For the text-containing cell, return its midpoint in [x, y] coordinate format. 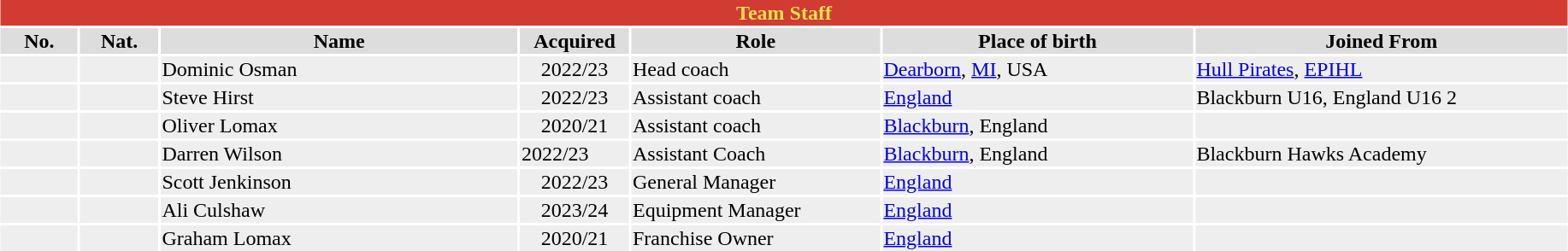
Ali Culshaw [339, 210]
Blackburn Hawks Academy [1382, 154]
Steve Hirst [339, 97]
Dearborn, MI, USA [1038, 69]
Acquired [575, 41]
Name [339, 41]
Darren Wilson [339, 154]
2023/24 [575, 210]
Head coach [755, 69]
Nat. [120, 41]
Graham Lomax [339, 238]
Scott Jenkinson [339, 182]
Assistant Coach [755, 154]
Place of birth [1038, 41]
Blackburn U16, England U16 2 [1382, 97]
Equipment Manager [755, 210]
Franchise Owner [755, 238]
No. [39, 41]
Team Staff [783, 13]
Hull Pirates, EPIHL [1382, 69]
Joined From [1382, 41]
Oliver Lomax [339, 125]
General Manager [755, 182]
Dominic Osman [339, 69]
Role [755, 41]
